For the text-containing cell, return its midpoint in [x, y] coordinate format. 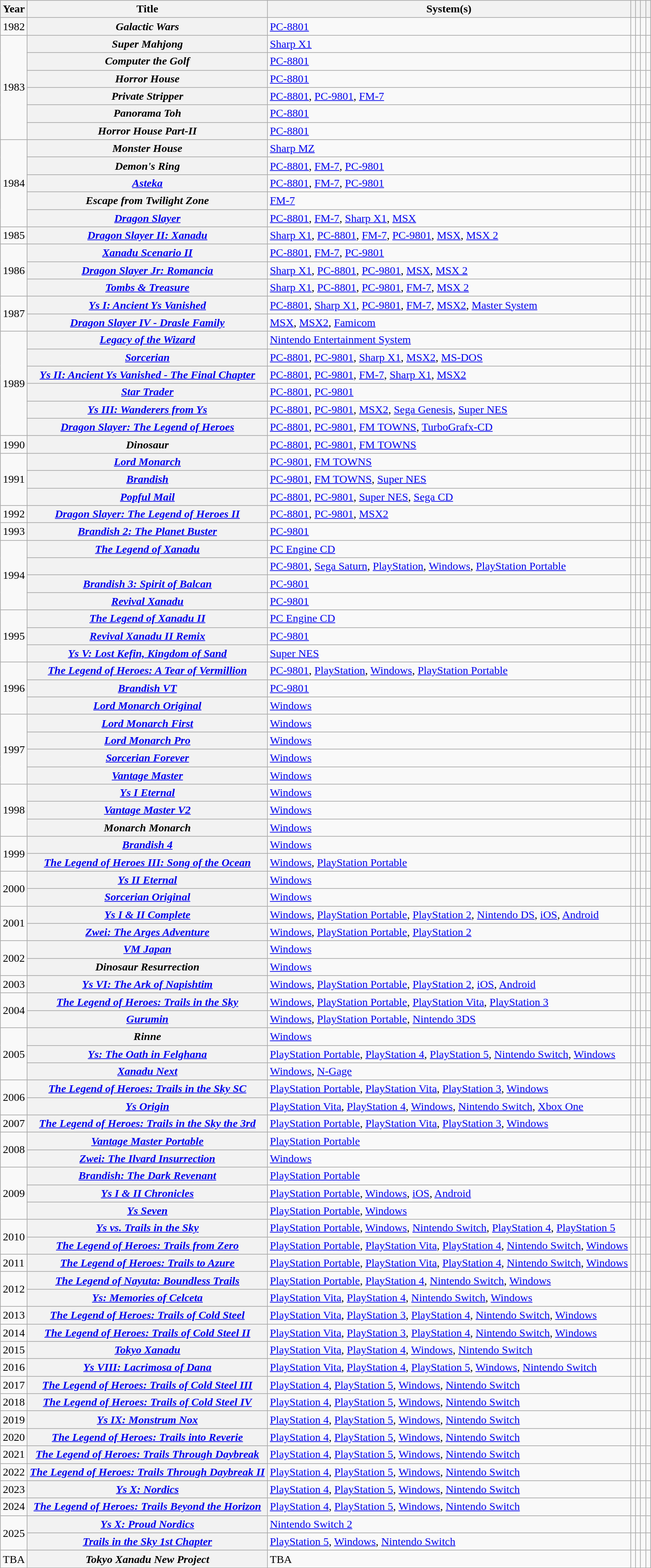
PC-8801, PC-9801, Super NES, Sega CD [449, 496]
Ys I & II Chronicles [147, 1193]
Escape from Twilight Zone [147, 200]
Windows, PlayStation Portable, PlayStation Vita, PlayStation 3 [449, 1002]
Ys II: Ancient Ys Vanished - The Final Chapter [147, 375]
Ys X: Proud Nordics [147, 1524]
PlayStation Vita, PlayStation 4, Windows, Nintendo Switch, Xbox One [449, 1106]
2011 [14, 1263]
Gurumin [147, 1019]
Year [14, 9]
2001 [14, 923]
PlayStation Portable, Windows, iOS, Android [449, 1193]
2015 [14, 1350]
2002 [14, 958]
Tokyo Xanadu New Project [147, 1559]
Lord Monarch [147, 462]
1993 [14, 532]
PlayStation Portable, PlayStation 4, Nintendo Switch, Windows [449, 1280]
Xanadu Scenario II [147, 253]
The Legend of Xanadu [147, 549]
2024 [14, 1507]
PC-8801, PC-9801, MSX2, Sega Genesis, Super NES [449, 410]
2016 [14, 1368]
Legacy of the Wizard [147, 340]
1985 [14, 236]
The Legend of Xanadu II [147, 619]
The Legend of Heroes: Trails of Cold Steel [147, 1315]
The Legend of Heroes: Trails in the Sky the 3rd [147, 1124]
Galactic Wars [147, 27]
Dragon Slayer II: Xanadu [147, 236]
Ys VI: The Ark of Napishtim [147, 984]
Ys IX: Monstrum Nox [147, 1420]
PC-8801, FM-7, Sharp X1, MSX [449, 218]
The Legend of Heroes: Trails of Cold Steel IV [147, 1402]
Dragon Slayer Jr: Romancia [147, 270]
2014 [14, 1333]
Sharp X1 [449, 44]
The Legend of Heroes: A Tear of Vermillion [147, 671]
PC-8801, PC-9801 [449, 392]
Sharp MZ [449, 148]
2010 [14, 1237]
Zwei: The Arges Adventure [147, 932]
PC-8801, PC-9801, Sharp X1, MSX2, MS-DOS [449, 357]
The Legend of Heroes: Trails in the Sky SC [147, 1089]
2006 [14, 1098]
Sharp X1, PC-8801, PC-9801, MSX, MSX 2 [449, 270]
Ys: Memories of Celceta [147, 1298]
2017 [14, 1385]
2020 [14, 1437]
Super Mahjong [147, 44]
Xanadu Next [147, 1072]
MSX, MSX2, Famicom [449, 323]
1998 [14, 810]
Ys III: Wanderers from Ys [147, 410]
2022 [14, 1472]
2019 [14, 1420]
PC-9801, Sega Saturn, PlayStation, Windows, PlayStation Portable [449, 566]
Trails in the Sky 1st Chapter [147, 1541]
Title [147, 9]
FM-7 [449, 200]
1990 [14, 444]
Private Stripper [147, 96]
1986 [14, 270]
The Legend of Heroes: Trails in the Sky [147, 1002]
Ys X: Nordics [147, 1489]
1995 [14, 636]
Ys I Eternal [147, 793]
Rinne [147, 1036]
Horror House [147, 79]
The Legend of Heroes: Trails Beyond the Horizon [147, 1507]
Star Trader [147, 392]
The Legend of Heroes: Trails from Zero [147, 1245]
Sorcerian Original [147, 897]
Revival Xanadu II Remix [147, 636]
2013 [14, 1315]
Ys: The Oath in Felghana [147, 1054]
The Legend of Heroes: Trails of Cold Steel III [147, 1385]
Windows, PlayStation Portable, PlayStation 2, iOS, Android [449, 984]
Lord Monarch Pro [147, 740]
Ys vs. Trails in the Sky [147, 1228]
2003 [14, 984]
Brandish 2: The Planet Buster [147, 532]
2023 [14, 1489]
The Legend of Heroes: Trails Through Daybreak II [147, 1472]
Windows, PlayStation Portable, Nintendo 3DS [449, 1019]
2008 [14, 1150]
The Legend of Heroes: Trails into Reverie [147, 1437]
1994 [14, 575]
1997 [14, 749]
2004 [14, 1010]
Ys Seven [147, 1211]
Windows, PlayStation Portable, PlayStation 2 [449, 932]
1992 [14, 514]
Ys II Eternal [147, 880]
PlayStation Vita, PlayStation 4, Windows, Nintendo Switch [449, 1350]
Panorama Toh [147, 113]
The Legend of Heroes: Trails of Cold Steel II [147, 1333]
Monster House [147, 148]
PC-9801, FM TOWNS [449, 462]
Dragon Slayer: The Legend of Heroes II [147, 514]
Windows, N-Gage [449, 1072]
Brandish 4 [147, 845]
2005 [14, 1054]
Ys I: Ancient Ys Vanished [147, 305]
PC-8801, PC-9801, FM-7, Sharp X1, MSX2 [449, 375]
2018 [14, 1402]
PC-8801, PC-9801, FM TOWNS [449, 444]
Demon's Ring [147, 166]
2012 [14, 1289]
PlayStation 5, Windows, Nintendo Switch [449, 1541]
1991 [14, 479]
Revival Xanadu [147, 601]
PC-9801, FM TOWNS, Super NES [449, 479]
Brandish: The Dark Revenant [147, 1176]
PC-8801, PC-9801, FM TOWNS, TurboGrafx-CD [449, 427]
Dragon Slayer: The Legend of Heroes [147, 427]
Windows, PlayStation Portable [449, 862]
2009 [14, 1193]
Brandish [147, 479]
2000 [14, 889]
Ys V: Lost Kefin, Kingdom of Sand [147, 653]
1982 [14, 27]
2007 [14, 1124]
Ys Origin [147, 1106]
Tombs & Treasure [147, 288]
The Legend of Nayuta: Boundless Trails [147, 1280]
Nintendo Entertainment System [449, 340]
1999 [14, 854]
2021 [14, 1455]
Ys I & II Complete [147, 915]
Sorcerian Forever [147, 758]
1987 [14, 314]
The Legend of Heroes: Trails Through Daybreak [147, 1455]
The Legend of Heroes: Trails to Azure [147, 1263]
The Legend of Heroes III: Song of the Ocean [147, 862]
VM Japan [147, 949]
Dinosaur [147, 444]
Dragon Slayer IV - Drasle Family [147, 323]
PlayStation Portable, PlayStation 4, PlayStation 5, Nintendo Switch, Windows [449, 1054]
PlayStation Vita, PlayStation 4, Nintendo Switch, Windows [449, 1298]
PC-8801, PC-9801, MSX2 [449, 514]
Brandish 3: Spirit of Balcan [147, 584]
Dinosaur Resurrection [147, 967]
Brandish VT [147, 688]
PlayStation Portable, Windows, Nintendo Switch, PlayStation 4, PlayStation 5 [449, 1228]
Sharp X1, PC-8801, PC-9801, FM-7, MSX 2 [449, 288]
Tokyo Xanadu [147, 1350]
Windows, PlayStation Portable, PlayStation 2, Nintendo DS, iOS, Android [449, 915]
PlayStation Vita, PlayStation 4, PlayStation 5, Windows, Nintendo Switch [449, 1368]
Lord Monarch Original [147, 706]
Vantage Master Portable [147, 1141]
Vantage Master [147, 776]
PC-9801, PlayStation, Windows, PlayStation Portable [449, 671]
1989 [14, 383]
1983 [14, 87]
1984 [14, 183]
1996 [14, 688]
2025 [14, 1533]
Super NES [449, 653]
Popful Mail [147, 496]
Sharp X1, PC-8801, FM-7, PC-9801, MSX, MSX 2 [449, 236]
Lord Monarch First [147, 723]
Nintendo Switch 2 [449, 1524]
Asteka [147, 183]
Zwei: The Ilvard Insurrection [147, 1158]
Sorcerian [147, 357]
PlayStation Portable, Windows [449, 1211]
Dragon Slayer [147, 218]
System(s) [449, 9]
PC-8801, PC-9801, FM-7 [449, 96]
Ys VIII: Lacrimosa of Dana [147, 1368]
Horror House Part-II [147, 131]
Monarch Monarch [147, 828]
Vantage Master V2 [147, 810]
PC-8801, Sharp X1, PC-9801, FM-7, MSX2, Master System [449, 305]
Computer the Golf [147, 61]
